Capture the cell that displays the provided text and extract its (X, Y) central coordinate. 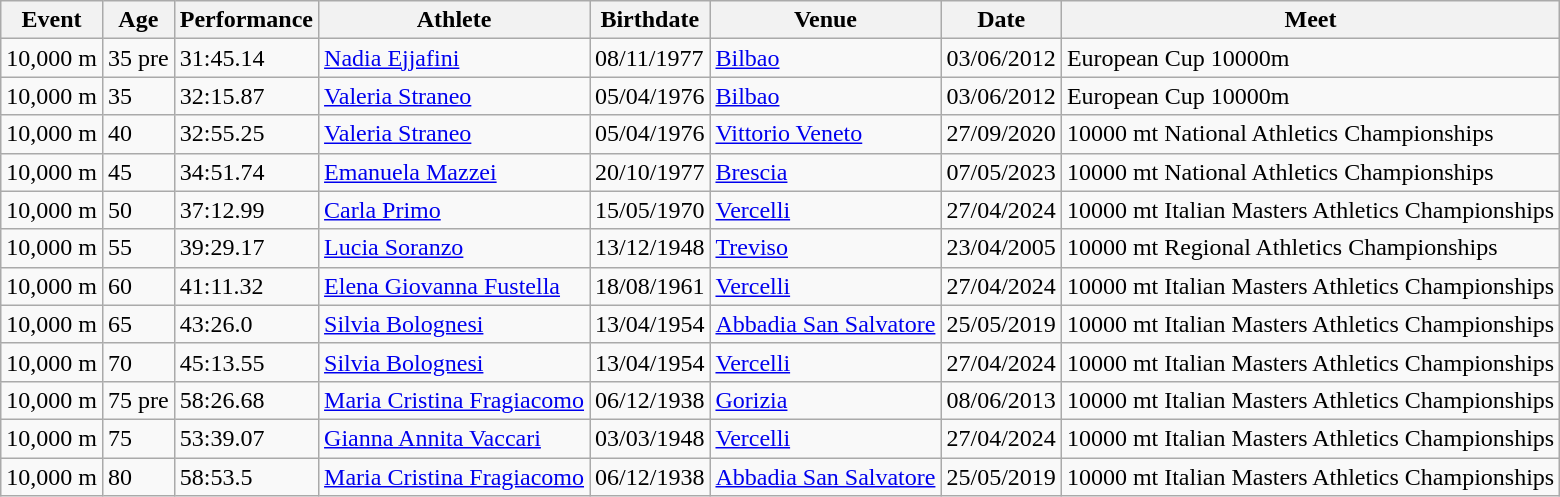
32:55.25 (246, 134)
Performance (246, 20)
03/03/1948 (650, 438)
Emanuela Mazzei (454, 172)
Carla Primo (454, 210)
31:45.14 (246, 58)
40 (138, 134)
53:39.07 (246, 438)
23/04/2005 (1001, 248)
35 pre (138, 58)
32:15.87 (246, 96)
Vittorio Veneto (826, 134)
Athlete (454, 20)
70 (138, 362)
07/05/2023 (1001, 172)
50 (138, 210)
15/05/1970 (650, 210)
34:51.74 (246, 172)
80 (138, 477)
45 (138, 172)
Event (52, 20)
Gorizia (826, 400)
55 (138, 248)
18/08/1961 (650, 286)
35 (138, 96)
08/11/1977 (650, 58)
Gianna Annita Vaccari (454, 438)
37:12.99 (246, 210)
43:26.0 (246, 324)
10000 mt Regional Athletics Championships (1310, 248)
Nadia Ejjafini (454, 58)
Birthdate (650, 20)
Venue (826, 20)
Date (1001, 20)
60 (138, 286)
20/10/1977 (650, 172)
75 (138, 438)
65 (138, 324)
39:29.17 (246, 248)
58:26.68 (246, 400)
Treviso (826, 248)
Brescia (826, 172)
45:13.55 (246, 362)
75 pre (138, 400)
58:53.5 (246, 477)
41:11.32 (246, 286)
Lucia Soranzo (454, 248)
Elena Giovanna Fustella (454, 286)
27/09/2020 (1001, 134)
13/12/1948 (650, 248)
Meet (1310, 20)
Age (138, 20)
08/06/2013 (1001, 400)
